Pinpoint the cell where the given text exists, returning its [x, y] midpoint coordinate. 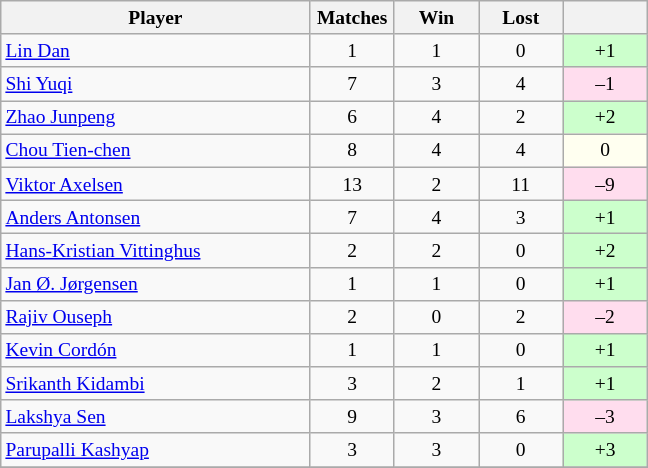
Kevin Cordón [156, 350]
Zhao Junpeng [156, 118]
8 [352, 150]
Jan Ø. Jørgensen [156, 284]
–2 [605, 316]
Anders Antonsen [156, 216]
Lin Dan [156, 50]
9 [352, 416]
+3 [605, 450]
Shi Yuqi [156, 84]
Srikanth Kidambi [156, 384]
–3 [605, 416]
–1 [605, 84]
Lost [521, 18]
11 [521, 184]
Rajiv Ouseph [156, 316]
13 [352, 184]
Lakshya Sen [156, 416]
Player [156, 18]
Chou Tien-chen [156, 150]
–9 [605, 184]
Hans-Kristian Vittinghus [156, 250]
Viktor Axelsen [156, 184]
Win [436, 18]
Matches [352, 18]
Parupalli Kashyap [156, 450]
